For the text-containing cell, return its midpoint in (X, Y) coordinate format. 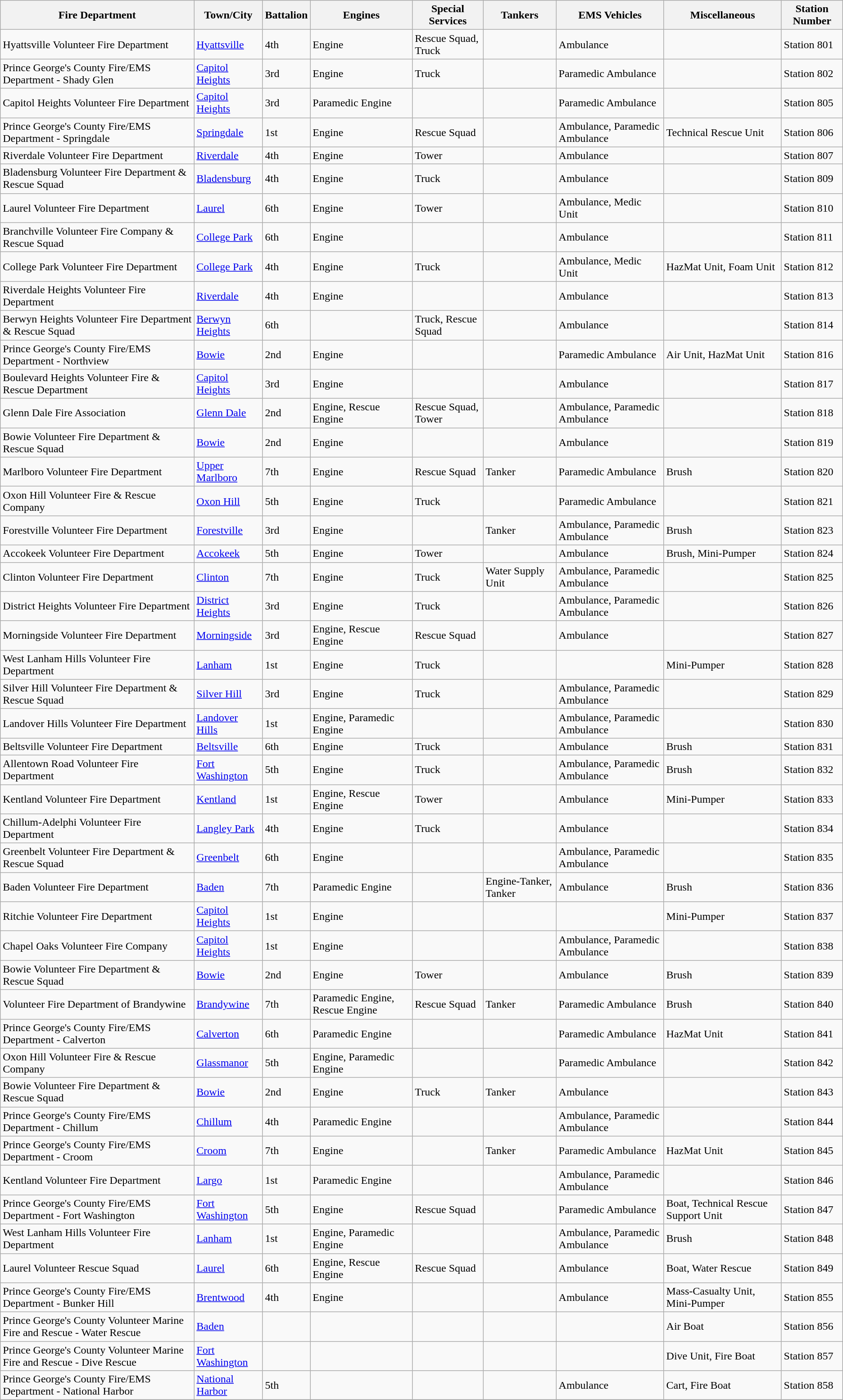
Dive Unit, Fire Boat (722, 1356)
Station 816 (812, 354)
Fire Department (97, 15)
Chillum-Adelphi Volunteer Fire Department (97, 829)
National Harbor (228, 1386)
Battalion (286, 15)
Rescue Squad, Tower (448, 414)
Paramedic Engine, Rescue Engine (361, 1005)
Forestville (228, 531)
Station 835 (812, 858)
Tankers (520, 15)
Laurel Volunteer Rescue Squad (97, 1268)
Station 846 (812, 1180)
Station 811 (812, 237)
Beltsville Volunteer Fire Department (97, 746)
Station 844 (812, 1122)
Station 841 (812, 1033)
Prince George's County Volunteer Marine Fire and Rescue - Dive Rescue (97, 1356)
Capitol Heights Volunteer Fire Department (97, 103)
Glenn Dale (228, 414)
Engine-Tanker, Tanker (520, 887)
Station Number (812, 15)
Station 840 (812, 1005)
Rescue Squad, Truck (448, 44)
Prince George's County Fire/EMS Department - Chillum (97, 1122)
Upper Marlboro (228, 472)
Bladensburg (228, 178)
Allentown Road Volunteer Fire Department (97, 769)
Croom (228, 1150)
Langley Park (228, 829)
Station 829 (812, 694)
Station 856 (812, 1327)
Station 847 (812, 1209)
Berwyn Heights Volunteer Fire Department & Rescue Squad (97, 325)
Prince George's County Fire/EMS Department - National Harbor (97, 1386)
Chapel Oaks Volunteer Fire Company (97, 946)
Station 858 (812, 1386)
Brandywine (228, 1005)
Landover Hills Volunteer Fire Department (97, 723)
Riverdale Heights Volunteer Fire Department (97, 295)
Prince George's County Fire/EMS Department - Shady Glen (97, 74)
Technical Rescue Unit (722, 132)
Engines (361, 15)
Station 842 (812, 1063)
Station 836 (812, 887)
Water Supply Unit (520, 577)
Station 837 (812, 916)
Station 834 (812, 829)
Air Boat (722, 1327)
Baden Volunteer Fire Department (97, 887)
Clinton Volunteer Fire Department (97, 577)
Station 826 (812, 606)
Station 810 (812, 208)
Station 838 (812, 946)
Hyattsville Volunteer Fire Department (97, 44)
EMS Vehicles (610, 15)
Station 821 (812, 501)
Truck, Rescue Squad (448, 325)
Forestville Volunteer Fire Department (97, 531)
Glenn Dale Fire Association (97, 414)
Ritchie Volunteer Fire Department (97, 916)
Hyattsville (228, 44)
Station 819 (812, 442)
Station 818 (812, 414)
Morningside Volunteer Fire Department (97, 635)
Prince George's County Fire/EMS Department - Fort Washington (97, 1209)
Station 848 (812, 1239)
Springdale (228, 132)
Chillum (228, 1122)
Prince George's County Fire/EMS Department - Northview (97, 354)
Station 843 (812, 1092)
Station 817 (812, 384)
Station 823 (812, 531)
Station 820 (812, 472)
Station 825 (812, 577)
Station 857 (812, 1356)
Brentwood (228, 1297)
Silver Hill (228, 694)
Miscellaneous (722, 15)
Station 832 (812, 769)
Accokeek (228, 554)
Branchville Volunteer Fire Company & Rescue Squad (97, 237)
Station 849 (812, 1268)
HazMat Unit, Foam Unit (722, 267)
Boat, Technical Rescue Support Unit (722, 1209)
Bladensburg Volunteer Fire Department & Rescue Squad (97, 178)
College Park Volunteer Fire Department (97, 267)
Landover Hills (228, 723)
Accokeek Volunteer Fire Department (97, 554)
Station 812 (812, 267)
Laurel Volunteer Fire Department (97, 208)
District Heights (228, 606)
Berwyn Heights (228, 325)
Volunteer Fire Department of Brandywine (97, 1005)
Station 827 (812, 635)
Prince George's County Fire/EMS Department - Croom (97, 1150)
District Heights Volunteer Fire Department (97, 606)
Riverdale Volunteer Fire Department (97, 155)
Mass-Casualty Unit, Mini-Pumper (722, 1297)
Station 824 (812, 554)
Brush, Mini-Pumper (722, 554)
Largo (228, 1180)
Station 831 (812, 746)
Beltsville (228, 746)
Station 839 (812, 975)
Station 813 (812, 295)
Cart, Fire Boat (722, 1386)
Calverton (228, 1033)
Special Services (448, 15)
Oxon Hill (228, 501)
Station 805 (812, 103)
Glassmanor (228, 1063)
Clinton (228, 577)
Boat, Water Rescue (722, 1268)
Air Unit, HazMat Unit (722, 354)
Station 828 (812, 665)
Station 814 (812, 325)
Station 809 (812, 178)
Station 833 (812, 799)
Greenbelt Volunteer Fire Department & Rescue Squad (97, 858)
Station 806 (812, 132)
Kentland (228, 799)
Silver Hill Volunteer Fire Department & Rescue Squad (97, 694)
Prince George's County Volunteer Marine Fire and Rescue - Water Rescue (97, 1327)
Marlboro Volunteer Fire Department (97, 472)
Prince George's County Fire/EMS Department - Springdale (97, 132)
Station 845 (812, 1150)
Morningside (228, 635)
Station 801 (812, 44)
Boulevard Heights Volunteer Fire & Rescue Department (97, 384)
Station 802 (812, 74)
Station 830 (812, 723)
Station 855 (812, 1297)
Prince George's County Fire/EMS Department - Bunker Hill (97, 1297)
Station 807 (812, 155)
Town/City (228, 15)
Prince George's County Fire/EMS Department - Calverton (97, 1033)
Greenbelt (228, 858)
